Extract the [X, Y] coordinate from the center of the cell holding the provided text.  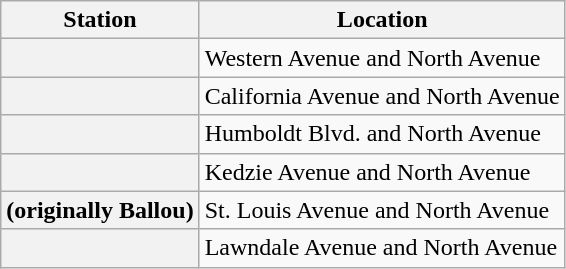
Lawndale Avenue and North Avenue [382, 248]
Kedzie Avenue and North Avenue [382, 172]
California Avenue and North Avenue [382, 96]
Location [382, 20]
Station [100, 20]
Humboldt Blvd. and North Avenue [382, 134]
(originally Ballou) [100, 210]
Western Avenue and North Avenue [382, 58]
St. Louis Avenue and North Avenue [382, 210]
